Output the [x, y] coordinate of the center of the cell containing the given text.  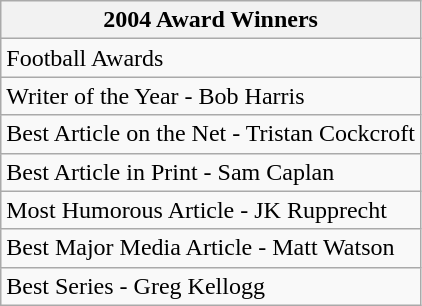
2004 Award Winners [211, 20]
Best Series - Greg Kellogg [211, 286]
Writer of the Year - Bob Harris [211, 96]
Best Article in Print - Sam Caplan [211, 172]
Best Major Media Article - Matt Watson [211, 248]
Most Humorous Article - JK Rupprecht [211, 210]
Football Awards [211, 58]
Best Article on the Net - Tristan Cockcroft [211, 134]
